Identify which cell holds the provided text, then report its [X, Y] central coordinate. 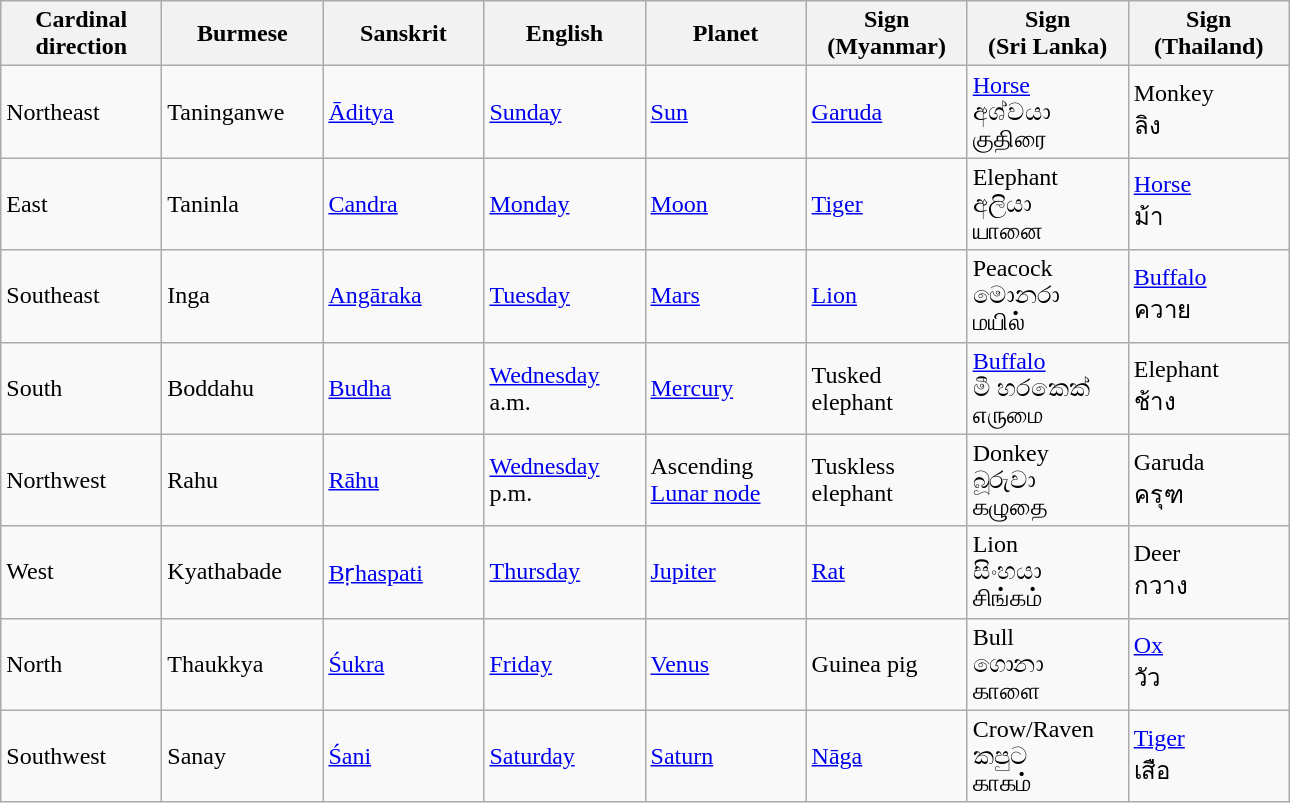
Āditya [404, 112]
Budha [404, 388]
Tigerเสือ [1208, 756]
Rahu [242, 480]
Mercury [726, 388]
Oxวัว [1208, 664]
Saturday [564, 756]
Lionසිංහයාசிங்கம் [1048, 572]
Deerกวาง [1208, 572]
Elephantช้าง [1208, 388]
Candra [404, 204]
Garudaครุฑ [1208, 480]
Venus [726, 664]
South [82, 388]
Saturn [726, 756]
Burmese [242, 34]
Tuesday [564, 296]
Taninla [242, 204]
West [82, 572]
Garuda [886, 112]
Sanskrit [404, 34]
Boddahu [242, 388]
Sun [726, 112]
Wednesday a.m. [564, 388]
Peacockමොනරාமயில் [1048, 296]
Bṛhaspati [404, 572]
Angāraka [404, 296]
Kyathabade [242, 572]
Monkeyลิง [1208, 112]
Lion [886, 296]
Taninganwe [242, 112]
Inga [242, 296]
Sign (Thailand) [1208, 34]
Horseඅශ්වයාகுதிரை [1048, 112]
Moon [726, 204]
Rāhu [404, 480]
Buffaloමී හරකෙක්எருமை [1048, 388]
North [82, 664]
Mars [726, 296]
Śani [404, 756]
English [564, 34]
Tusked elephant [886, 388]
Southeast [82, 296]
Ascending Lunar node [726, 480]
East [82, 204]
Crow/Ravenකපුටகாகம் [1048, 756]
Southwest [82, 756]
Planet [726, 34]
Donkeyබූරුවාகழுதை [1048, 480]
Elephantඅලියාயானை [1048, 204]
Friday [564, 664]
Buffaloควาย [1208, 296]
Cardinal direction [82, 34]
Tiger [886, 204]
Jupiter [726, 572]
Thaukkya [242, 664]
Wednesday p.m. [564, 480]
Bullගොනාகாளை [1048, 664]
Horseม้า [1208, 204]
Northeast [82, 112]
Rat [886, 572]
Monday [564, 204]
Tuskless elephant [886, 480]
Nāga [886, 756]
Sanay [242, 756]
Northwest [82, 480]
Sign (Myanmar) [886, 34]
Thursday [564, 572]
Śukra [404, 664]
Sign (Sri Lanka) [1048, 34]
Guinea pig [886, 664]
Sunday [564, 112]
